For the text-containing cell, return its midpoint in (X, Y) coordinate format. 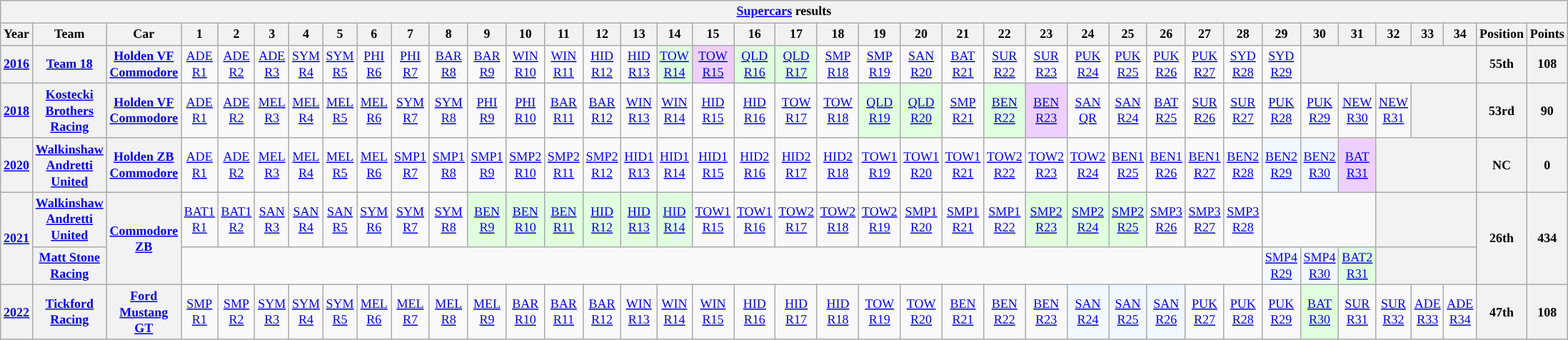
20 (921, 34)
53rd (1502, 111)
QLDR20 (921, 111)
BEN1R25 (1128, 165)
26 (1166, 34)
HIDR18 (838, 312)
SMP2R25 (1128, 219)
Ford Mustang GT (144, 312)
SMP3R26 (1166, 219)
SMP2R11 (564, 165)
Team (69, 34)
HID2R18 (838, 165)
Commodore ZB (144, 239)
BATR31 (1357, 165)
SMP1R20 (921, 219)
2020 (17, 165)
Holden ZB Commodore (144, 165)
7 (411, 34)
SANR4 (306, 219)
PHIR7 (411, 64)
18 (838, 34)
PUKR24 (1087, 64)
SMPR1 (200, 312)
MELR7 (411, 312)
WINR10 (526, 64)
34 (1460, 34)
90 (1547, 111)
BEN2R30 (1320, 165)
SYDR28 (1243, 64)
BEN1R26 (1166, 165)
SMP1R22 (1005, 219)
SANR5 (340, 219)
WINR11 (564, 64)
SMP2R24 (1087, 219)
PHIR10 (526, 111)
TOW1R16 (755, 219)
33 (1427, 34)
30 (1320, 34)
SMP1R7 (411, 165)
25 (1128, 34)
29 (1282, 34)
BAT1R1 (200, 219)
19 (880, 34)
NEWR31 (1394, 111)
12 (602, 34)
TOW1R21 (963, 165)
BARR8 (448, 64)
HIDR15 (713, 111)
HIDR14 (675, 219)
SMP4R29 (1282, 266)
Year (17, 34)
SMP2R23 (1046, 219)
55th (1502, 64)
SANR25 (1128, 312)
SMP1R8 (448, 165)
SMP2R12 (602, 165)
8 (448, 34)
17 (796, 34)
BEN1R27 (1205, 165)
47th (1502, 312)
ADER3 (272, 64)
TOW2R23 (1046, 165)
PHIR9 (487, 111)
TOWR19 (880, 312)
BENR10 (526, 219)
NC (1502, 165)
HID1R13 (639, 165)
MELR8 (448, 312)
2022 (17, 312)
SMPR19 (880, 64)
SANR3 (272, 219)
0 (1547, 165)
MELR9 (487, 312)
BENR11 (564, 219)
TOWR17 (796, 111)
TOW1R19 (880, 165)
SYMR6 (374, 219)
Kostecki Brothers Racing (69, 111)
SURR22 (1005, 64)
Supercars results (784, 11)
SURR26 (1205, 111)
5 (340, 34)
2 (236, 34)
QLDR16 (755, 64)
BARR9 (487, 64)
BATR21 (963, 64)
PUKR25 (1128, 64)
9 (487, 34)
TOW2R17 (796, 219)
PHIR6 (374, 64)
BEN2R29 (1282, 165)
SANR20 (921, 64)
2018 (17, 111)
3 (272, 34)
10 (526, 34)
4 (306, 34)
31 (1357, 34)
HID1R14 (675, 165)
SMP4R30 (1320, 266)
SYDR29 (1282, 64)
TOWR20 (921, 312)
24 (1087, 34)
BENR21 (963, 312)
SANR26 (1166, 312)
BATR25 (1166, 111)
14 (675, 34)
6 (374, 34)
23 (1046, 34)
SMPR21 (963, 111)
SYMR3 (272, 312)
TOW1R15 (713, 219)
TOW2R18 (838, 219)
Position (1502, 34)
HIDR17 (796, 312)
21 (963, 34)
SMP1R9 (487, 165)
22 (1005, 34)
2016 (17, 64)
28 (1243, 34)
Points (1547, 34)
SMP1R21 (963, 219)
QLDR17 (796, 64)
PUKR26 (1166, 64)
TOWR15 (713, 64)
BAT1R2 (236, 219)
SMPR2 (236, 312)
434 (1547, 239)
HID1R15 (713, 165)
SURR31 (1357, 312)
11 (564, 34)
27 (1205, 34)
TOWR14 (675, 64)
BENR9 (487, 219)
TOW2R24 (1087, 165)
13 (639, 34)
HID2R17 (796, 165)
1 (200, 34)
NEWR30 (1357, 111)
TOW1R20 (921, 165)
32 (1394, 34)
BAT2R31 (1357, 266)
SURR32 (1394, 312)
SANQR (1087, 111)
ADER33 (1427, 312)
Car (144, 34)
ADER34 (1460, 312)
BATR30 (1320, 312)
SMPR18 (838, 64)
SURR27 (1243, 111)
WINR15 (713, 312)
HID2R16 (755, 165)
QLDR19 (880, 111)
SMP3R27 (1205, 219)
Team 18 (69, 64)
26th (1502, 239)
16 (755, 34)
BEN2R28 (1243, 165)
TOWR18 (838, 111)
15 (713, 34)
SURR23 (1046, 64)
Tickford Racing (69, 312)
TOW2R19 (880, 219)
TOW2R22 (1005, 165)
SMP3R28 (1243, 219)
Matt Stone Racing (69, 266)
BARR10 (526, 312)
2021 (17, 239)
SMP2R10 (526, 165)
